From the cell containing the given text, extract its center point as [X, Y] coordinate. 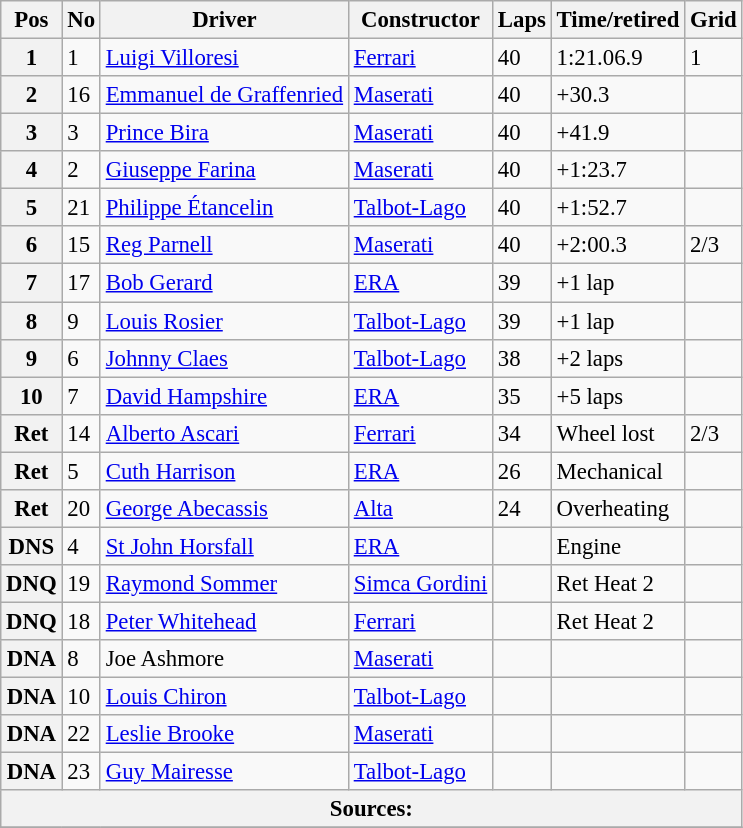
Louis Chiron [224, 697]
1:21.06.9 [618, 58]
21 [81, 208]
18 [81, 621]
Reg Parnell [224, 245]
DNS [32, 546]
23 [81, 772]
Laps [522, 20]
Guy Mairesse [224, 772]
+30.3 [618, 95]
Time/retired [618, 20]
Joe Ashmore [224, 659]
George Abecassis [224, 509]
14 [81, 433]
Louis Rosier [224, 321]
Giuseppe Farina [224, 170]
+1:23.7 [618, 170]
+41.9 [618, 133]
Peter Whitehead [224, 621]
Alta [420, 509]
Leslie Brooke [224, 734]
Overheating [618, 509]
15 [81, 245]
No [81, 20]
St John Horsfall [224, 546]
38 [522, 358]
26 [522, 471]
19 [81, 584]
35 [522, 396]
Wheel lost [618, 433]
Philippe Étancelin [224, 208]
34 [522, 433]
David Hampshire [224, 396]
+2 laps [618, 358]
Alberto Ascari [224, 433]
Grid [714, 20]
Sources: [372, 809]
24 [522, 509]
Engine [618, 546]
Bob Gerard [224, 283]
Driver [224, 20]
Prince Bira [224, 133]
Mechanical [618, 471]
22 [81, 734]
Pos [32, 20]
Luigi Villoresi [224, 58]
Johnny Claes [224, 358]
Simca Gordini [420, 584]
+5 laps [618, 396]
Cuth Harrison [224, 471]
Raymond Sommer [224, 584]
17 [81, 283]
+1:52.7 [618, 208]
16 [81, 95]
20 [81, 509]
+2:00.3 [618, 245]
Constructor [420, 20]
Emmanuel de Graffenried [224, 95]
